Capture the cell that displays the provided text and extract its [x, y] central coordinate. 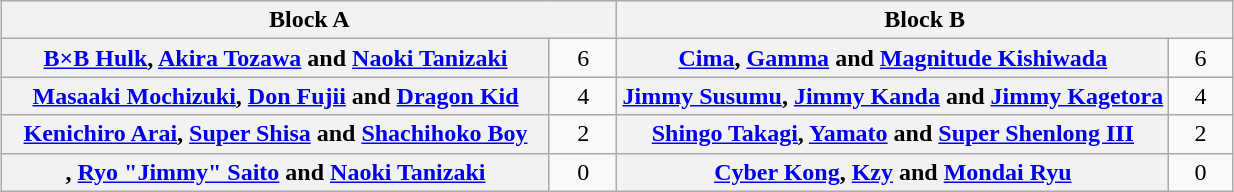
Jimmy Susumu, Jimmy Kanda and Jimmy Kagetora [893, 96]
Block A [310, 20]
Shingo Takagi, Yamato and Super Shenlong III [893, 134]
Block B [924, 20]
Masaaki Mochizuki, Don Fujii and Dragon Kid [276, 96]
Cyber Kong, Kzy and Mondai Ryu [893, 172]
Cima, Gamma and Magnitude Kishiwada [893, 58]
Kenichiro Arai, Super Shisa and Shachihoko Boy [276, 134]
, Ryo "Jimmy" Saito and Naoki Tanizaki [276, 172]
B×B Hulk, Akira Tozawa and Naoki Tanizaki [276, 58]
